Find where the given text appears and provide that cell's center as (X, Y) coordinate. 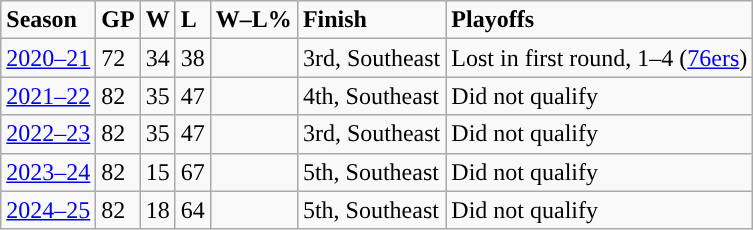
34 (158, 58)
W–L% (254, 20)
L (192, 20)
2022–23 (48, 134)
2024–25 (48, 210)
4th, Southeast (371, 96)
2021–22 (48, 96)
64 (192, 210)
38 (192, 58)
18 (158, 210)
Playoffs (600, 20)
2020–21 (48, 58)
72 (118, 58)
Lost in first round, 1–4 (76ers) (600, 58)
15 (158, 172)
W (158, 20)
67 (192, 172)
2023–24 (48, 172)
Season (48, 20)
Finish (371, 20)
GP (118, 20)
